Pinpoint the cell where the given text exists, returning its (x, y) midpoint coordinate. 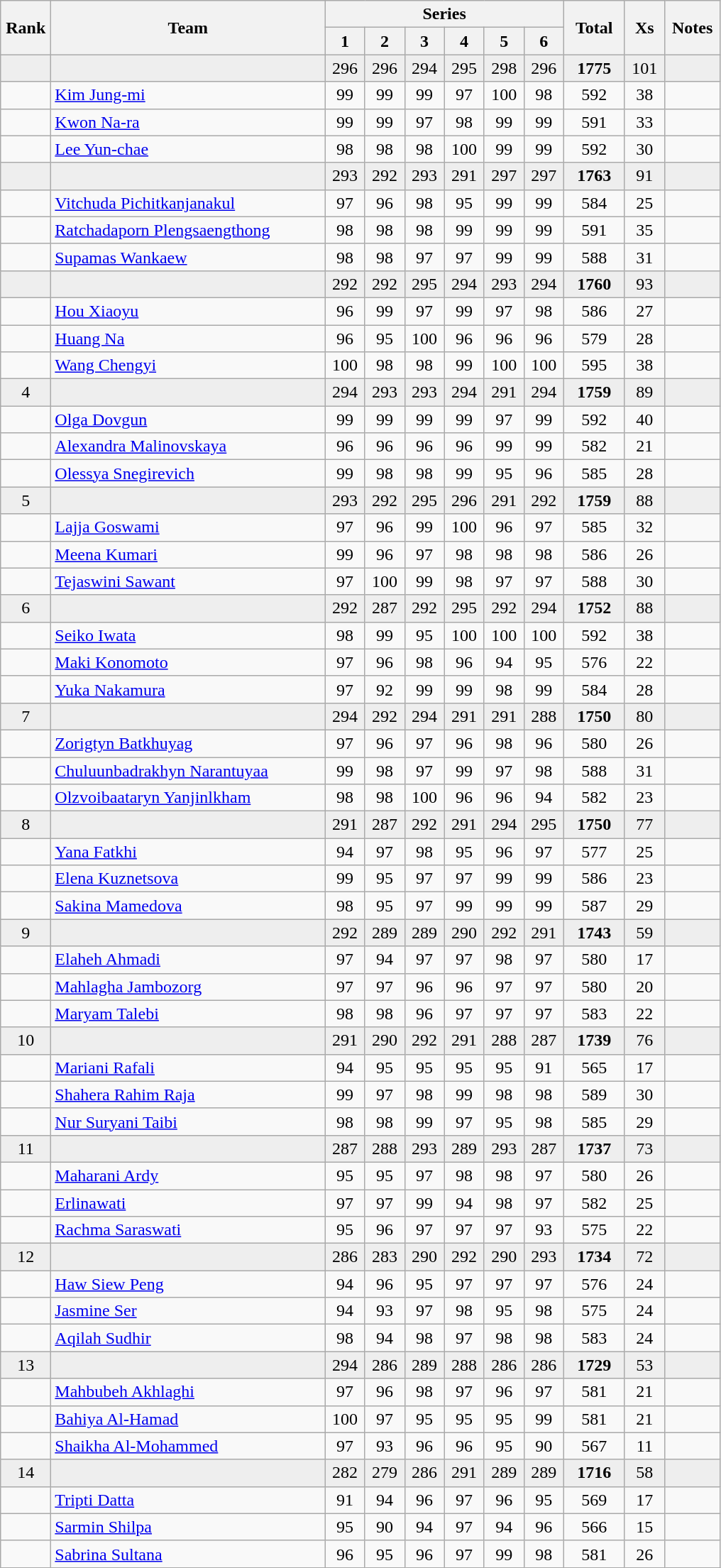
Erlinawati (188, 1203)
14 (26, 1473)
1760 (594, 284)
Elaheh Ahmadi (188, 960)
Series (444, 14)
2 (385, 41)
Kwon Na-ra (188, 122)
282 (345, 1473)
7 (26, 716)
59 (644, 933)
Bahiya Al-Hamad (188, 1419)
589 (594, 1095)
Tejaswini Sawant (188, 581)
Lee Yun-chae (188, 149)
569 (594, 1500)
Kim Jung-mi (188, 95)
1743 (594, 933)
Rank (26, 28)
1775 (594, 68)
Olessya Snegirevich (188, 473)
Wang Chengyi (188, 366)
Sarmin Shilpa (188, 1527)
Alexandra Malinovskaya (188, 446)
13 (26, 1365)
Sabrina Sultana (188, 1554)
27 (644, 311)
3 (424, 41)
279 (385, 1473)
Mahbubeh Akhlaghi (188, 1392)
577 (594, 852)
283 (385, 1257)
Elena Kuznetsova (188, 879)
40 (644, 420)
Chuluunbadrakhyn Narantuyaa (188, 770)
Haw Siew Peng (188, 1284)
Meena Kumari (188, 554)
Maryam Talebi (188, 1014)
Olzvoibaataryn Yanjinlkham (188, 798)
Olga Dovgun (188, 420)
595 (594, 366)
Shahera Rahim Raja (188, 1095)
32 (644, 527)
1734 (594, 1257)
1739 (594, 1041)
Vitchuda Pichitkanjanakul (188, 203)
Xs (644, 28)
10 (26, 1041)
Total (594, 28)
Maki Konomoto (188, 662)
Yana Fatkhi (188, 852)
53 (644, 1365)
298 (504, 68)
72 (644, 1257)
76 (644, 1041)
1729 (594, 1365)
1 (345, 41)
33 (644, 122)
8 (26, 825)
Lajja Goswami (188, 527)
35 (644, 230)
Tripti Datta (188, 1500)
15 (644, 1527)
579 (594, 339)
587 (594, 906)
92 (385, 689)
Nur Suryani Taibi (188, 1122)
1752 (594, 608)
Supamas Wankaew (188, 257)
Hou Xiaoyu (188, 311)
567 (594, 1446)
Aqilah Sudhir (188, 1338)
58 (644, 1473)
9 (26, 933)
80 (644, 716)
101 (644, 68)
89 (644, 393)
1716 (594, 1473)
Sakina Mamedova (188, 906)
20 (644, 987)
Zorigtyn Batkhuyag (188, 743)
12 (26, 1257)
73 (644, 1148)
Notes (693, 28)
1737 (594, 1148)
Mahlagha Jambozorg (188, 987)
Ratchadaporn Plengsaengthong (188, 230)
Shaikha Al-Mohammed (188, 1446)
Seiko Iwata (188, 635)
Maharani Ardy (188, 1175)
Yuka Nakamura (188, 689)
77 (644, 825)
Rachma Saraswati (188, 1230)
Jasmine Ser (188, 1311)
1763 (594, 176)
Huang Na (188, 339)
Team (188, 28)
566 (594, 1527)
Mariani Rafali (188, 1068)
565 (594, 1068)
